Search for the cell housing the specified text and yield its (X, Y) center coordinate. 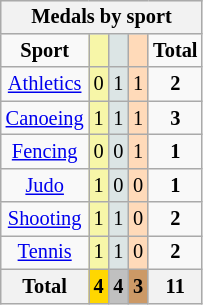
Fencing (45, 152)
Medals by sport (102, 17)
Judo (45, 185)
Tennis (45, 253)
Shooting (45, 219)
Canoeing (45, 118)
Sport (45, 51)
11 (175, 286)
Athletics (45, 84)
